Output the [X, Y] coordinate of the center of the cell containing the given text.  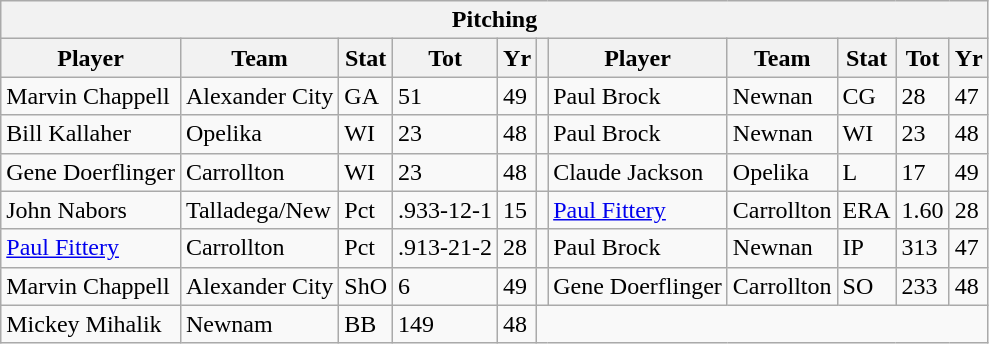
L [866, 172]
233 [922, 286]
Bill Kallaher [91, 134]
John Nabors [91, 210]
Pitching [494, 20]
149 [446, 324]
BB [366, 324]
Claude Jackson [638, 172]
51 [446, 96]
SO [866, 286]
Newnam [259, 324]
15 [518, 210]
ERA [866, 210]
ShO [366, 286]
GA [366, 96]
6 [446, 286]
1.60 [922, 210]
.933-12-1 [446, 210]
17 [922, 172]
CG [866, 96]
Talladega/New [259, 210]
.913-21-2 [446, 248]
Mickey Mihalik [91, 324]
IP [866, 248]
313 [922, 248]
